From the cell containing the given text, extract its center point as [x, y] coordinate. 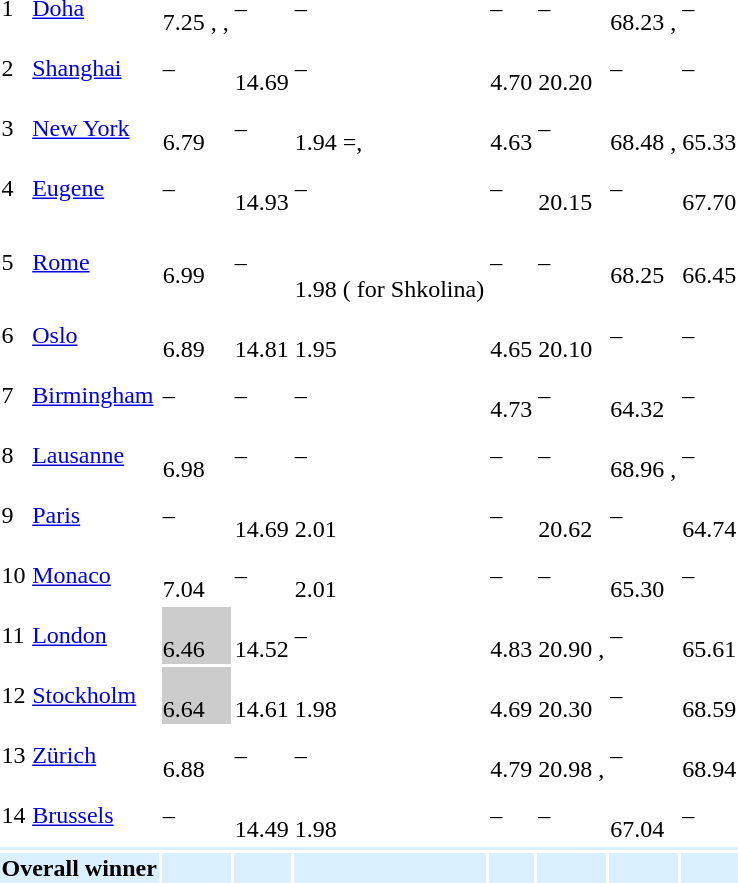
4.83 [512, 636]
Shanghai [95, 68]
4 [14, 188]
68.94 [710, 756]
Zürich [95, 756]
11 [14, 636]
6.98 [196, 456]
1.98 ( for Shkolina) [389, 262]
14.49 [262, 816]
64.32 [644, 396]
20.90 , [572, 636]
68.96 , [644, 456]
Monaco [95, 576]
9 [14, 516]
4.65 [512, 336]
20.10 [572, 336]
64.74 [710, 516]
Lausanne [95, 456]
10 [14, 576]
Stockholm [95, 696]
6.88 [196, 756]
5 [14, 262]
Eugene [95, 188]
20.98 , [572, 756]
New York [95, 128]
2 [14, 68]
London [95, 636]
Oslo [95, 336]
6.46 [196, 636]
6.79 [196, 128]
4.69 [512, 696]
14.81 [262, 336]
20.20 [572, 68]
4.79 [512, 756]
1.95 [389, 336]
Overall winner [79, 868]
14.61 [262, 696]
65.30 [644, 576]
20.15 [572, 188]
14.93 [262, 188]
67.70 [710, 188]
4.63 [512, 128]
6.64 [196, 696]
68.25 [644, 262]
Rome [95, 262]
Birmingham [95, 396]
67.04 [644, 816]
68.48 , [644, 128]
6.99 [196, 262]
4.73 [512, 396]
Paris [95, 516]
14.52 [262, 636]
66.45 [710, 262]
12 [14, 696]
65.33 [710, 128]
20.62 [572, 516]
6.89 [196, 336]
6 [14, 336]
1.94 =, [389, 128]
7 [14, 396]
4.70 [512, 68]
13 [14, 756]
68.59 [710, 696]
14 [14, 816]
20.30 [572, 696]
8 [14, 456]
Brussels [95, 816]
65.61 [710, 636]
7.04 [196, 576]
3 [14, 128]
